Search for the cell housing the specified text and yield its [X, Y] center coordinate. 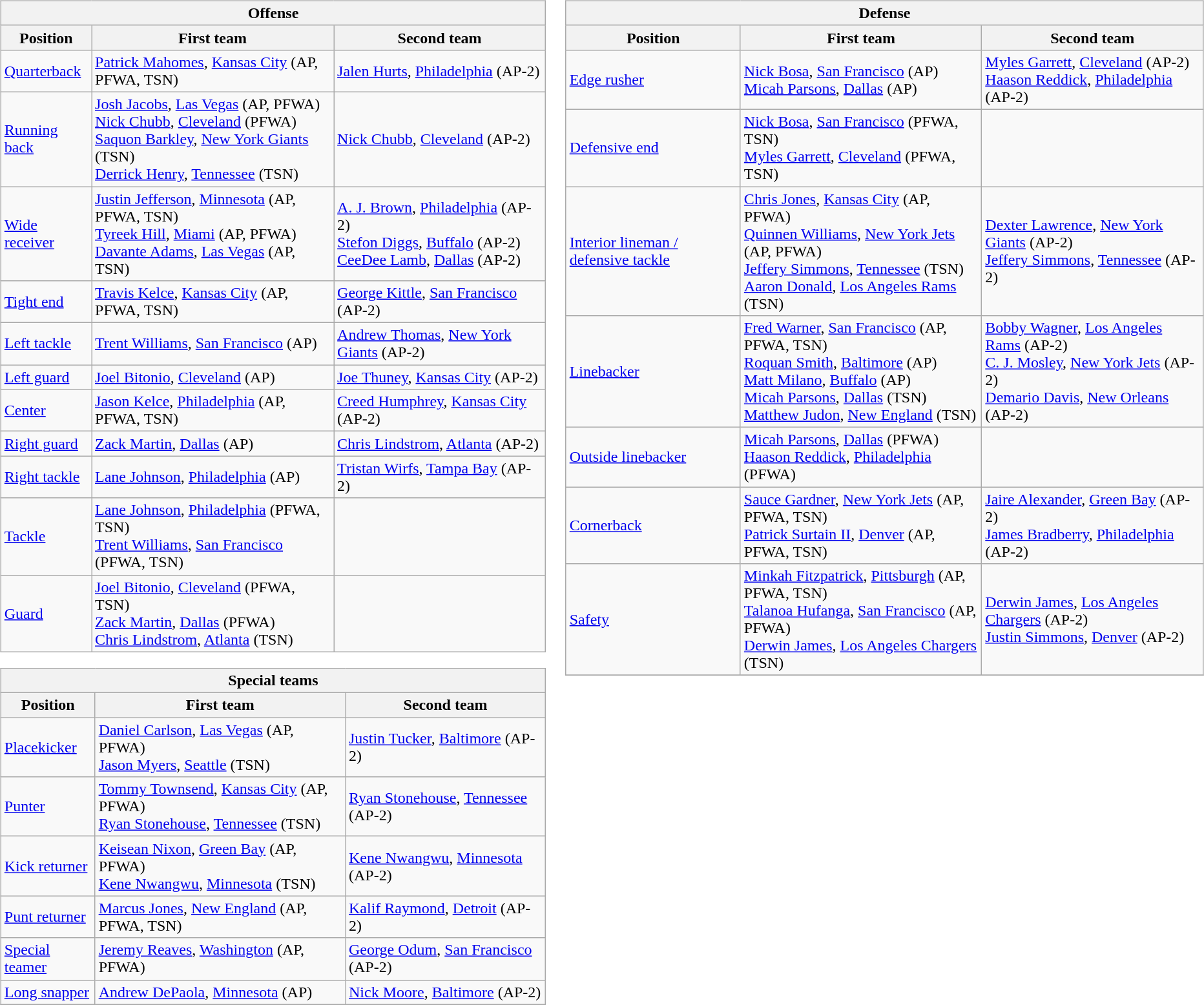
Guard [46, 614]
Center [46, 411]
Tommy Townsend, Kansas City (AP, PFWA)Ryan Stonehouse, Tennessee (TSN) [220, 807]
Offense [273, 13]
Right guard [46, 444]
Tackle [46, 536]
Interior lineman / defensive tackle [653, 251]
Derwin James, Los Angeles Chargers (AP-2)Justin Simmons, Denver (AP-2) [1093, 620]
Cornerback [653, 526]
Safety [653, 620]
Dexter Lawrence, New York Giants (AP-2)Jeffery Simmons, Tennessee (AP-2) [1093, 251]
Running back [46, 139]
Chris Jones, Kansas City (AP, PFWA)Quinnen Williams, New York Jets (AP, PFWA)Jeffery Simmons, Tennessee (TSN)Aaron Donald, Los Angeles Rams (TSN) [860, 251]
Right tackle [46, 477]
Jason Kelce, Philadelphia (AP, PFWA, TSN) [213, 411]
Tight end [46, 302]
Jalen Hurts, Philadelphia (AP-2) [440, 71]
Nick Moore, Baltimore (AP-2) [445, 992]
Outside linebacker [653, 457]
Chris Lindstrom, Atlanta (AP-2) [440, 444]
Kene Nwangwu, Minnesota (AP-2) [445, 866]
Joel Bitonio, Cleveland (AP) [213, 377]
Creed Humphrey, Kansas City (AP-2) [440, 411]
Defense [885, 13]
Nick Bosa, San Francisco (AP)Micah Parsons, Dallas (AP) [860, 79]
Trent Williams, San Francisco (AP) [213, 344]
Punt returner [48, 917]
Nick Chubb, Cleveland (AP-2) [440, 139]
Quarterback [46, 71]
Left guard [46, 377]
A. J. Brown, Philadelphia (AP-2)Stefon Diggs, Buffalo (AP-2)CeeDee Lamb, Dallas (AP-2) [440, 233]
Keisean Nixon, Green Bay (AP, PFWA)Kene Nwangwu, Minnesota (TSN) [220, 866]
Myles Garrett, Cleveland (AP-2)Haason Reddick, Philadelphia (AP-2) [1093, 79]
Justin Jefferson, Minnesota (AP, PFWA, TSN)Tyreek Hill, Miami (AP, PFWA)Davante Adams, Las Vegas (AP, TSN) [213, 233]
Ryan Stonehouse, Tennessee (AP-2) [445, 807]
Marcus Jones, New England (AP, PFWA, TSN) [220, 917]
Lane Johnson, Philadelphia (PFWA, TSN)Trent Williams, San Francisco (PFWA, TSN) [213, 536]
Linebacker [653, 372]
Josh Jacobs, Las Vegas (AP, PFWA)Nick Chubb, Cleveland (PFWA)Saquon Barkley, New York Giants (TSN)Derrick Henry, Tennessee (TSN) [213, 139]
Tristan Wirfs, Tampa Bay (AP-2) [440, 477]
Bobby Wagner, Los Angeles Rams (AP-2)C. J. Mosley, New York Jets (AP-2)Demario Davis, New Orleans (AP-2) [1093, 372]
Joe Thuney, Kansas City (AP-2) [440, 377]
Travis Kelce, Kansas City (AP, PFWA, TSN) [213, 302]
Left tackle [46, 344]
Special teams [273, 681]
Long snapper [48, 992]
Defensive end [653, 147]
Jaire Alexander, Green Bay (AP-2)James Bradberry, Philadelphia (AP-2) [1093, 526]
Jeremy Reaves, Washington (AP, PFWA) [220, 958]
Minkah Fitzpatrick, Pittsburgh (AP, PFWA, TSN)Talanoa Hufanga, San Francisco (AP, PFWA)Derwin James, Los Angeles Chargers (TSN) [860, 620]
Andrew Thomas, New York Giants (AP-2) [440, 344]
Placekicker [48, 747]
Micah Parsons, Dallas (PFWA)Haason Reddick, Philadelphia (PFWA) [860, 457]
Justin Tucker, Baltimore (AP-2) [445, 747]
George Odum, San Francisco (AP-2) [445, 958]
Edge rusher [653, 79]
Special teamer [48, 958]
Punter [48, 807]
Daniel Carlson, Las Vegas (AP, PFWA)Jason Myers, Seattle (TSN) [220, 747]
Wide receiver [46, 233]
Nick Bosa, San Francisco (PFWA, TSN)Myles Garrett, Cleveland (PFWA, TSN) [860, 147]
Joel Bitonio, Cleveland (PFWA, TSN)Zack Martin, Dallas (PFWA)Chris Lindstrom, Atlanta (TSN) [213, 614]
Patrick Mahomes, Kansas City (AP, PFWA, TSN) [213, 71]
Kick returner [48, 866]
Zack Martin, Dallas (AP) [213, 444]
George Kittle, San Francisco (AP-2) [440, 302]
Andrew DePaola, Minnesota (AP) [220, 992]
Sauce Gardner, New York Jets (AP, PFWA, TSN)Patrick Surtain II, Denver (AP, PFWA, TSN) [860, 526]
Kalif Raymond, Detroit (AP-2) [445, 917]
Lane Johnson, Philadelphia (AP) [213, 477]
